Return the [x, y] coordinate for the center point of the cell that contains the specified text.  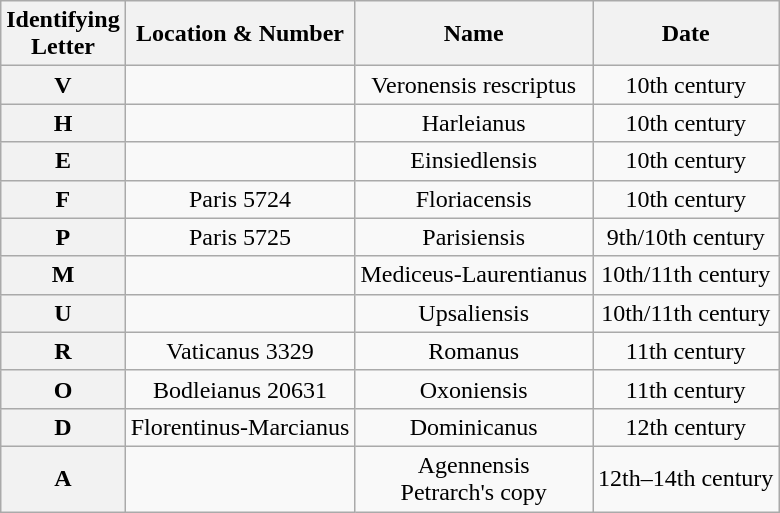
Mediceus-Laurentianus [474, 275]
Vaticanus 3329 [240, 351]
IdentifyingLetter [63, 34]
12th–14th century [686, 478]
Harleianus [474, 123]
9th/10th century [686, 237]
Romanus [474, 351]
Oxoniensis [474, 389]
Paris 5724 [240, 199]
P [63, 237]
E [63, 161]
12th century [686, 427]
AgennensisPetrarch's copy [474, 478]
D [63, 427]
Upsaliensis [474, 313]
F [63, 199]
Florentinus-Marcianus [240, 427]
Dominicanus [474, 427]
Date [686, 34]
H [63, 123]
V [63, 85]
Parisiensis [474, 237]
Name [474, 34]
Einsiedlensis [474, 161]
A [63, 478]
Location & Number [240, 34]
M [63, 275]
R [63, 351]
Bodleianus 20631 [240, 389]
O [63, 389]
U [63, 313]
Floriacensis [474, 199]
Paris 5725 [240, 237]
Veronensis rescriptus [474, 85]
